From the cell containing the given text, extract its center point as (X, Y) coordinate. 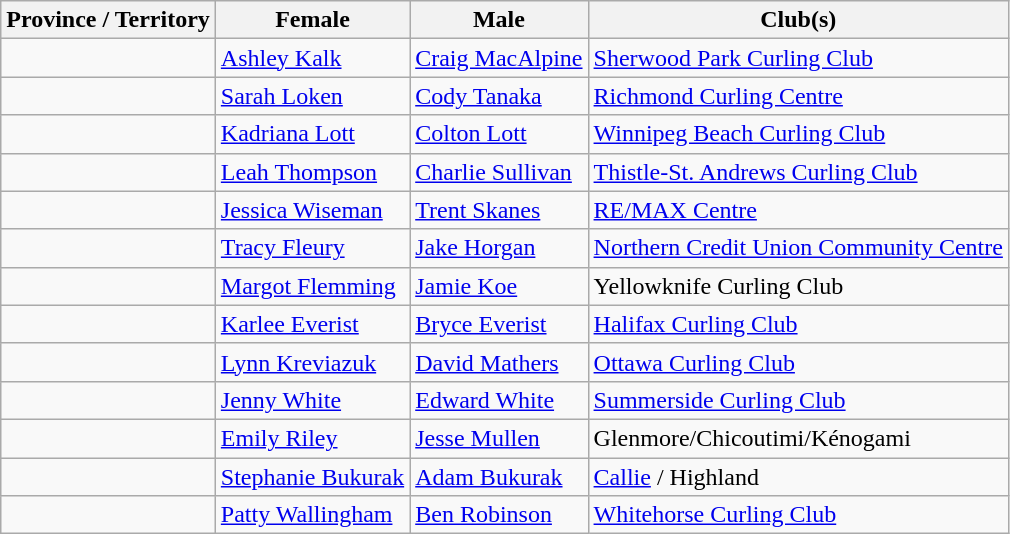
Yellowknife Curling Club (798, 286)
Lynn Kreviazuk (312, 362)
Patty Wallingham (312, 515)
Jake Horgan (499, 248)
Thistle-St. Andrews Curling Club (798, 172)
Adam Bukurak (499, 477)
Club(s) (798, 20)
Glenmore/Chicoutimi/Kénogami (798, 438)
Trent Skanes (499, 210)
Karlee Everist (312, 324)
Emily Riley (312, 438)
Female (312, 20)
Craig MacAlpine (499, 58)
Callie / Highland (798, 477)
Jamie Koe (499, 286)
Cody Tanaka (499, 96)
Province / Territory (108, 20)
Ottawa Curling Club (798, 362)
Edward White (499, 400)
Margot Flemming (312, 286)
Northern Credit Union Community Centre (798, 248)
Jessica Wiseman (312, 210)
RE/MAX Centre (798, 210)
David Mathers (499, 362)
Jesse Mullen (499, 438)
Stephanie Bukurak (312, 477)
Tracy Fleury (312, 248)
Ben Robinson (499, 515)
Sarah Loken (312, 96)
Sherwood Park Curling Club (798, 58)
Whitehorse Curling Club (798, 515)
Halifax Curling Club (798, 324)
Kadriana Lott (312, 134)
Winnipeg Beach Curling Club (798, 134)
Summerside Curling Club (798, 400)
Leah Thompson (312, 172)
Ashley Kalk (312, 58)
Bryce Everist (499, 324)
Male (499, 20)
Colton Lott (499, 134)
Richmond Curling Centre (798, 96)
Jenny White (312, 400)
Charlie Sullivan (499, 172)
